Search for the cell housing the specified text and yield its [X, Y] center coordinate. 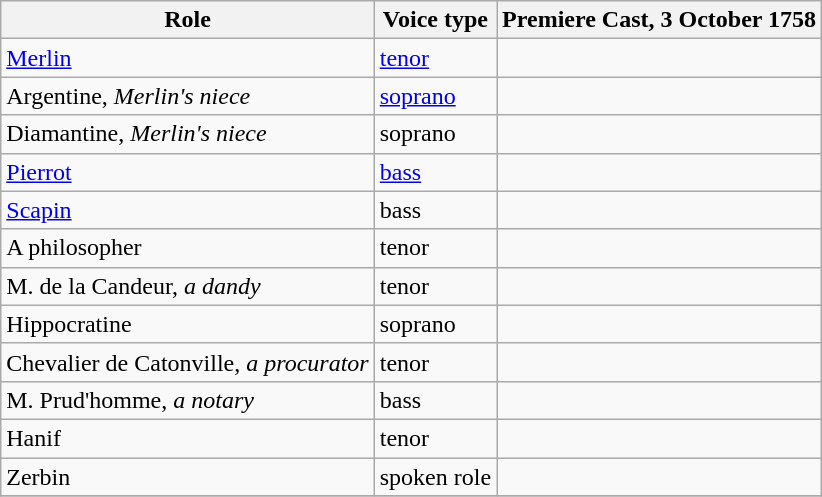
Diamantine, Merlin's niece [188, 134]
Pierrot [188, 172]
A philosopher [188, 248]
Hippocratine [188, 324]
Hanif [188, 438]
Premiere Cast, 3 October 1758 [660, 20]
M. de la Candeur, a dandy [188, 286]
Merlin [188, 58]
Voice type [435, 20]
Zerbin [188, 477]
Argentine, Merlin's niece [188, 96]
Role [188, 20]
Chevalier de Catonville, a procurator [188, 362]
Scapin [188, 210]
spoken role [435, 477]
M. Prud'homme, a notary [188, 400]
